Capture the cell that displays the provided text and extract its (x, y) central coordinate. 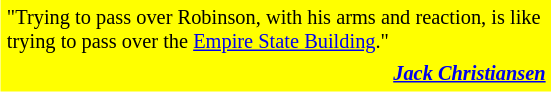
"Trying to pass over Robinson, with his arms and reaction, is like trying to pass over the Empire State Building." (276, 30)
Jack Christiansen (276, 74)
